Provide the (x, y) coordinate of the cell's center where the given text is located.  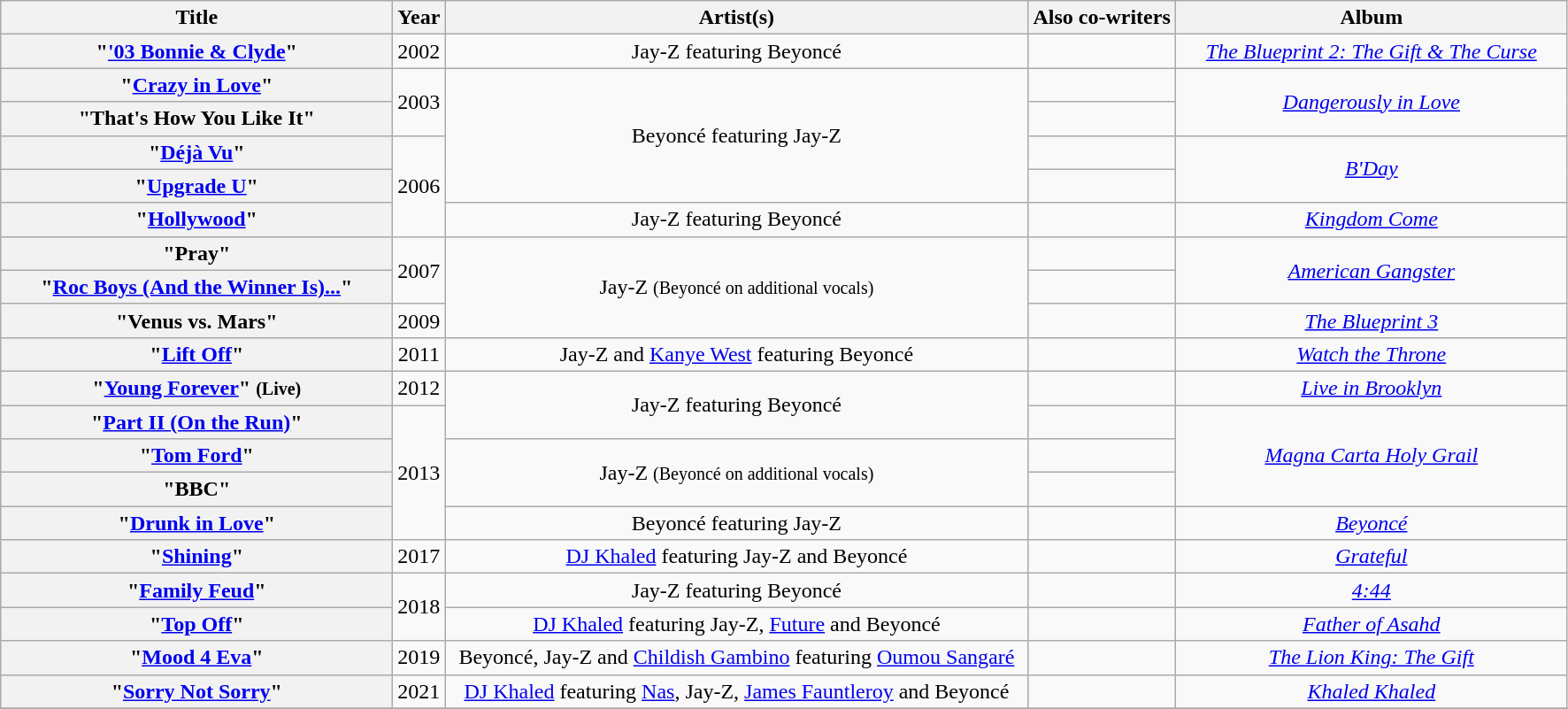
"Young Forever" (Live) (196, 388)
"'03 Bonnie & Clyde" (196, 51)
"Top Off" (196, 624)
"Family Feud" (196, 590)
"Déjà Vu" (196, 152)
"Roc Boys (And the Winner Is)..." (196, 287)
2006 (419, 186)
"Tom Ford" (196, 456)
"Shining" (196, 557)
"Mood 4 Eva" (196, 658)
Jay-Z and Kanye West featuring Beyoncé (736, 354)
The Blueprint 3 (1372, 320)
Beyoncé, Jay-Z and Childish Gambino featuring Oumou Sangaré (736, 658)
Also co-writers (1102, 18)
2011 (419, 354)
Beyoncé (1372, 523)
DJ Khaled featuring Jay-Z and Beyoncé (736, 557)
2003 (419, 102)
2018 (419, 607)
2013 (419, 473)
2019 (419, 658)
2009 (419, 320)
Dangerously in Love (1372, 102)
Watch the Throne (1372, 354)
B'Day (1372, 169)
"Upgrade U" (196, 186)
"Part II (On the Run)" (196, 422)
American Gangster (1372, 270)
Live in Brooklyn (1372, 388)
"Crazy in Love" (196, 85)
"BBC" (196, 489)
"Pray" (196, 253)
2017 (419, 557)
"Lift Off" (196, 354)
2021 (419, 691)
The Lion King: The Gift (1372, 658)
"Sorry Not Sorry" (196, 691)
Title (196, 18)
2002 (419, 51)
Father of Asahd (1372, 624)
2007 (419, 270)
DJ Khaled featuring Jay-Z, Future and Beyoncé (736, 624)
Artist(s) (736, 18)
"Venus vs. Mars" (196, 320)
Khaled Khaled (1372, 691)
Grateful (1372, 557)
Year (419, 18)
DJ Khaled featuring Nas, Jay-Z, James Fauntleroy and Beyoncé (736, 691)
4:44 (1372, 590)
Magna Carta Holy Grail (1372, 456)
The Blueprint 2: The Gift & The Curse (1372, 51)
"That's How You Like It" (196, 119)
2012 (419, 388)
Album (1372, 18)
Kingdom Come (1372, 220)
"Drunk in Love" (196, 523)
"Hollywood" (196, 220)
